Capture the cell that displays the provided text and extract its (x, y) central coordinate. 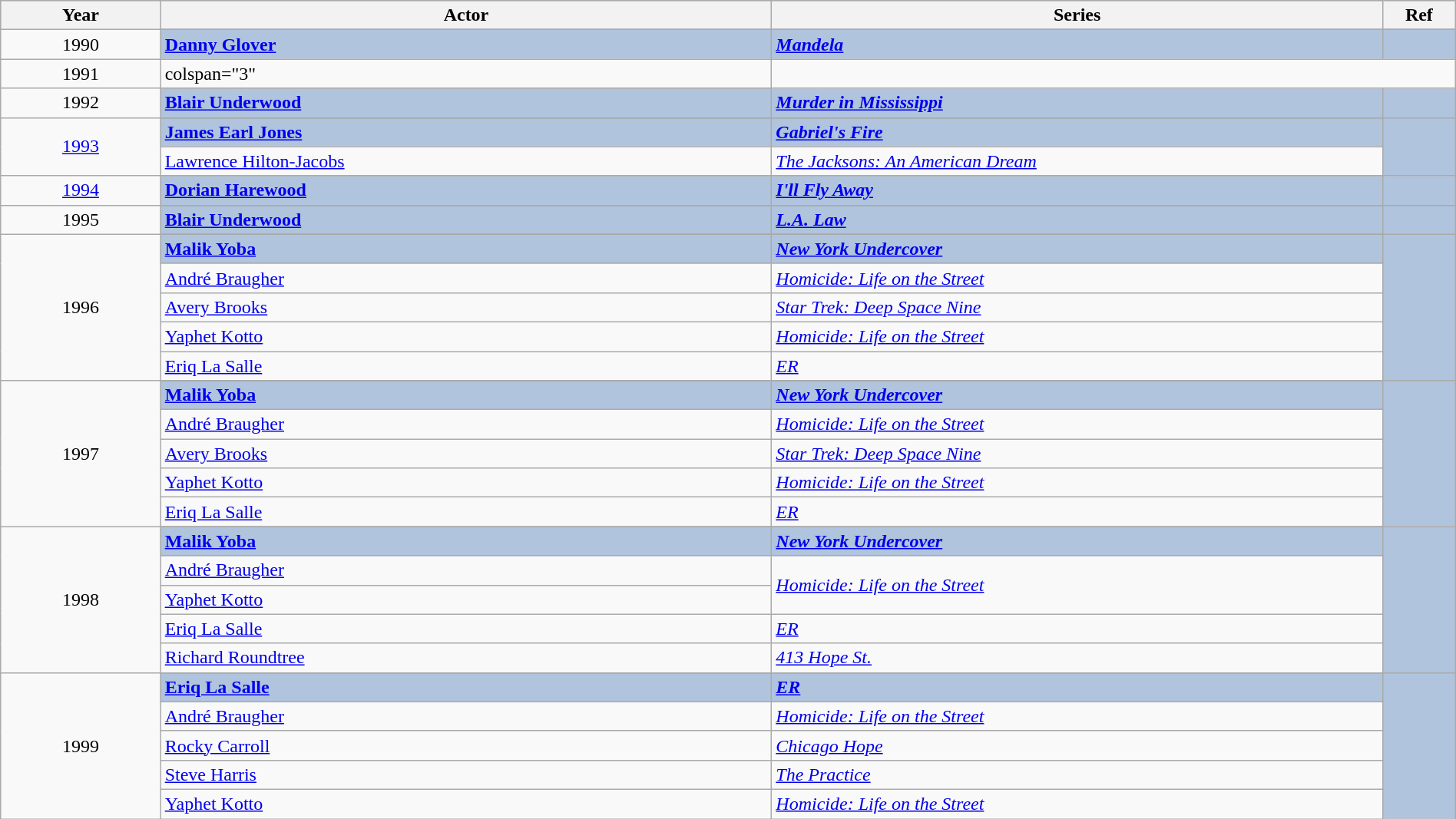
1995 (81, 220)
1997 (81, 454)
The Practice (1077, 774)
Richard Roundtree (466, 658)
Mandela (1077, 45)
Dorian Harewood (466, 190)
I'll Fly Away (1077, 190)
Year (81, 15)
1993 (81, 147)
413 Hope St. (1077, 658)
The Jacksons: An American Dream (1077, 161)
colspan="3" (466, 74)
1999 (81, 745)
Actor (466, 15)
Danny Glover (466, 45)
Lawrence Hilton-Jacobs (466, 161)
Ref (1419, 15)
Chicago Hope (1077, 745)
Rocky Carroll (466, 745)
Steve Harris (466, 774)
1991 (81, 74)
Series (1077, 15)
1990 (81, 45)
L.A. Law (1077, 220)
1992 (81, 103)
1996 (81, 307)
Murder in Mississippi (1077, 103)
1998 (81, 599)
Gabriel's Fire (1077, 132)
1994 (81, 190)
James Earl Jones (466, 132)
